Identify which cell holds the provided text, then report its (X, Y) central coordinate. 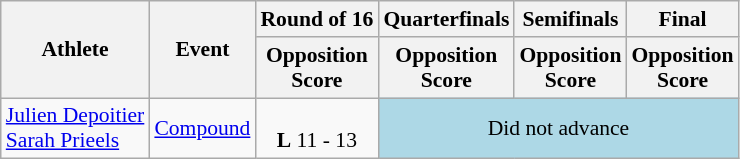
Quarterfinals (446, 19)
Round of 16 (316, 19)
Did not advance (558, 128)
Athlete (76, 50)
Julien DepoitierSarah Prieels (76, 128)
Compound (202, 128)
Semifinals (570, 19)
L 11 - 13 (316, 128)
Final (682, 19)
Event (202, 50)
